Return (x, y) of the center of cell containing provided text 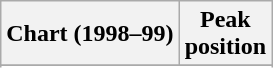
Peakposition (225, 34)
Chart (1998–99) (90, 34)
